Find where the given text appears and provide that cell's center as [x, y] coordinate. 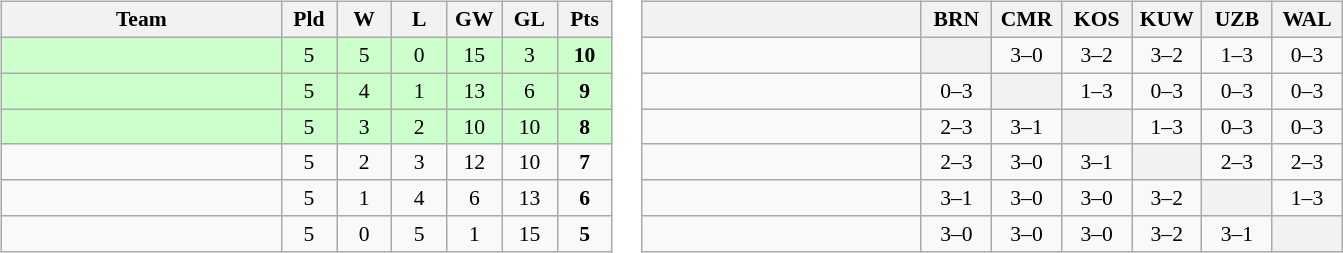
12 [474, 162]
9 [584, 91]
Team [141, 20]
WAL [1307, 20]
Pts [584, 20]
UZB [1237, 20]
CMR [1026, 20]
L [420, 20]
KUW [1167, 20]
BRN [956, 20]
GL [530, 20]
Pld [308, 20]
7 [584, 162]
8 [584, 127]
KOS [1097, 20]
W [364, 20]
GW [474, 20]
